Detect which cell encompasses the target text, then output its (X, Y) center coordinate. 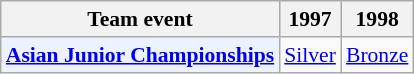
Team event (140, 19)
Asian Junior Championships (140, 55)
Bronze (377, 55)
1997 (310, 19)
Silver (310, 55)
1998 (377, 19)
